Capture the cell that displays the provided text and extract its (x, y) central coordinate. 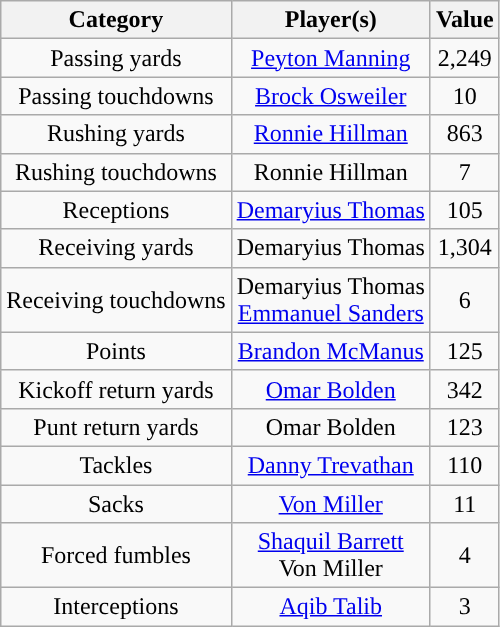
Shaquil BarrettVon Miller (330, 556)
11 (464, 503)
Von Miller (330, 503)
Danny Trevathan (330, 465)
863 (464, 134)
Kickoff return yards (116, 389)
Receiving yards (116, 248)
Points (116, 351)
Receiving touchdowns (116, 300)
Tackles (116, 465)
4 (464, 556)
7 (464, 172)
Category (116, 20)
342 (464, 389)
Passing touchdowns (116, 96)
Aqib Talib (330, 607)
Brock Osweiler (330, 96)
Receptions (116, 210)
Player(s) (330, 20)
Forced fumbles (116, 556)
Punt return yards (116, 427)
Interceptions (116, 607)
Peyton Manning (330, 58)
10 (464, 96)
3 (464, 607)
Rushing yards (116, 134)
Demaryius ThomasEmmanuel Sanders (330, 300)
2,249 (464, 58)
1,304 (464, 248)
123 (464, 427)
Value (464, 20)
125 (464, 351)
Sacks (116, 503)
110 (464, 465)
105 (464, 210)
Rushing touchdowns (116, 172)
Passing yards (116, 58)
6 (464, 300)
Brandon McManus (330, 351)
